Extract the (x, y) coordinate from the center of the cell holding the provided text.  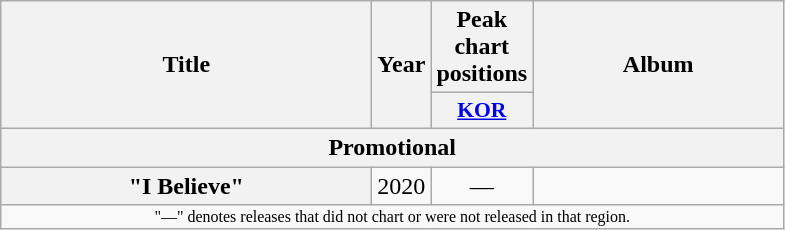
Title (186, 65)
Promotional (392, 147)
Album (658, 65)
"I Believe" (186, 185)
2020 (402, 185)
"—" denotes releases that did not chart or were not released in that region. (392, 217)
— (482, 185)
Year (402, 65)
KOR (482, 111)
Peakchartpositions (482, 47)
